From the cell containing the given text, extract its center point as (X, Y) coordinate. 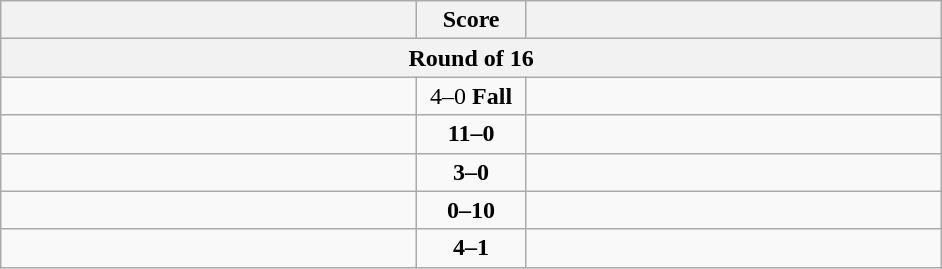
3–0 (472, 172)
Score (472, 20)
4–0 Fall (472, 96)
0–10 (472, 210)
Round of 16 (472, 58)
4–1 (472, 248)
11–0 (472, 134)
